Scan for the cell matching the given text and deliver its (x, y) coordinate at center. 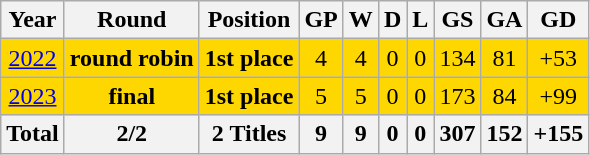
84 (504, 96)
Position (249, 20)
+155 (558, 134)
2022 (33, 58)
2023 (33, 96)
GS (458, 20)
GD (558, 20)
134 (458, 58)
final (132, 96)
2 Titles (249, 134)
D (392, 20)
Total (33, 134)
Round (132, 20)
81 (504, 58)
+53 (558, 58)
GA (504, 20)
2/2 (132, 134)
round robin (132, 58)
GP (321, 20)
W (360, 20)
173 (458, 96)
307 (458, 134)
+99 (558, 96)
Year (33, 20)
L (420, 20)
152 (504, 134)
